Provide the (x, y) coordinate of the cell's center where the given text is located.  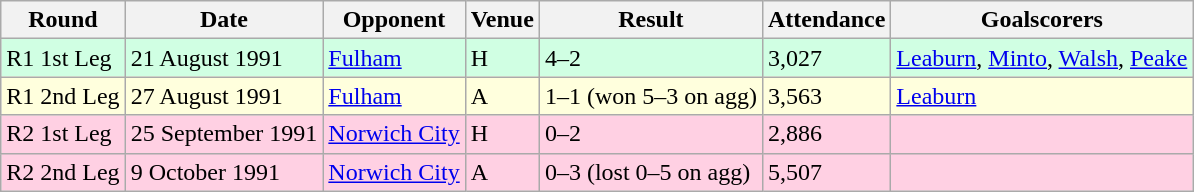
Venue (502, 20)
Leaburn, Minto, Walsh, Peake (1042, 58)
Opponent (394, 20)
Attendance (826, 20)
Result (650, 20)
2,886 (826, 134)
R1 1st Leg (63, 58)
Round (63, 20)
0–3 (lost 0–5 on agg) (650, 172)
Goalscorers (1042, 20)
27 August 1991 (224, 96)
Leaburn (1042, 96)
R2 2nd Leg (63, 172)
4–2 (650, 58)
1–1 (won 5–3 on agg) (650, 96)
21 August 1991 (224, 58)
R1 2nd Leg (63, 96)
0–2 (650, 134)
3,027 (826, 58)
9 October 1991 (224, 172)
R2 1st Leg (63, 134)
5,507 (826, 172)
3,563 (826, 96)
Date (224, 20)
25 September 1991 (224, 134)
